Pinpoint the cell where the given text exists, returning its (X, Y) midpoint coordinate. 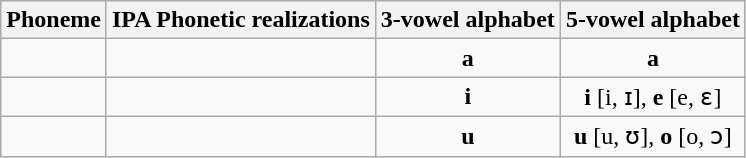
Phoneme (54, 20)
3-vowel alphabet (468, 20)
u (468, 136)
u [u, ʊ], o [o, ɔ] (652, 136)
IPA Phonetic realizations (240, 20)
5-vowel alphabet (652, 20)
i (468, 97)
i [i, ɪ], e [e, ɛ] (652, 97)
